Extract the [x, y] coordinate from the center of the cell holding the provided text.  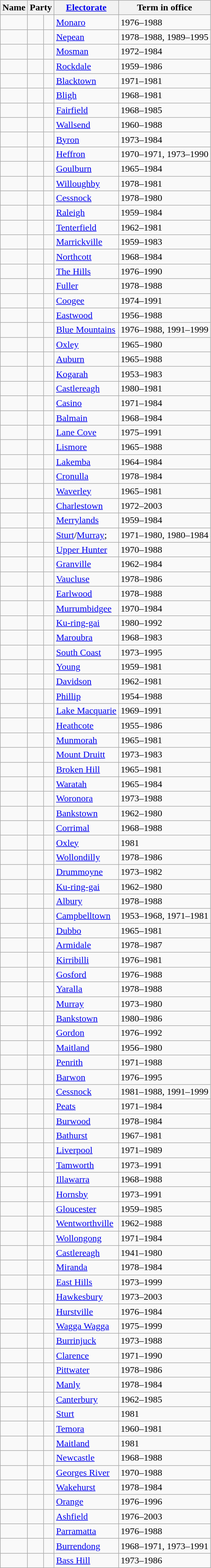
Armidale [86, 945]
Georges River [86, 1473]
Barwon [86, 1077]
Canterbury [86, 1399]
1976–1988, 1991–1999 [165, 330]
Broken Hill [86, 769]
1954–1988 [165, 696]
Mount Druitt [86, 755]
Bass Hill [86, 1560]
1976–1996 [165, 1502]
Fuller [86, 286]
1969–1991 [165, 711]
1976–1992 [165, 1033]
Waratah [86, 784]
1970–1984 [165, 608]
1972–2003 [165, 506]
1973–1986 [165, 1560]
1955–1986 [165, 725]
Yaralla [86, 989]
Orange [86, 1502]
Monaro [86, 22]
Murrumbidgee [86, 608]
1959–1983 [165, 242]
1971–1981 [165, 81]
Phillip [86, 696]
1962–1985 [165, 1399]
Northcott [86, 257]
Clarence [86, 1355]
Goulburn [86, 169]
Raleigh [86, 213]
Illawarra [86, 1180]
1962–1984 [165, 564]
1980–1992 [165, 623]
Nepean [86, 37]
1965–1980 [165, 344]
Temora [86, 1429]
Electorate [86, 8]
1959–1986 [165, 66]
1978–1980 [165, 198]
1981–1988, 1991–1999 [165, 1092]
Campbelltown [86, 916]
1968–1971, 1973–1991 [165, 1546]
Rockdale [86, 66]
1973–1984 [165, 139]
1956–1988 [165, 315]
Willoughby [86, 184]
1960–1981 [165, 1429]
1962–1988 [165, 1224]
Burwood [86, 1121]
Burrinjuck [86, 1341]
The Hills [86, 271]
Woronora [86, 799]
Wentworthville [86, 1224]
1976–1990 [165, 271]
Tenterfield [86, 227]
Drummoyne [86, 872]
Albury [86, 901]
Hurstville [86, 1311]
1978–1988, 1989–1995 [165, 37]
1971–1980, 1980–1984 [165, 535]
Marrickville [86, 242]
Kogarah [86, 374]
Miranda [86, 1267]
1953–1968, 1971–1981 [165, 916]
Manly [86, 1385]
1976–1984 [165, 1311]
Burrendong [86, 1546]
Sturt/Murray; [86, 535]
Wagga Wagga [86, 1326]
Sturt [86, 1414]
1968–1981 [165, 95]
Bathurst [86, 1136]
Charlestown [86, 506]
Penrith [86, 1062]
1973–2003 [165, 1297]
Casino [86, 403]
Lismore [86, 447]
Peats [86, 1106]
Eastwood [86, 315]
Murray [86, 1004]
1968–1983 [165, 637]
South Coast [86, 652]
1956–1980 [165, 1048]
1960–1988 [165, 125]
Wakehurst [86, 1487]
Young [86, 667]
Dubbo [86, 931]
Davidson [86, 682]
1971–1990 [165, 1355]
Liverpool [86, 1150]
Balmain [86, 418]
1968–1985 [165, 110]
Lane Cove [86, 433]
Coogee [86, 301]
Blacktown [86, 81]
Newcastle [86, 1458]
Heathcote [86, 725]
Munmorah [86, 740]
1976–1981 [165, 960]
Wollongong [86, 1238]
Gordon [86, 1033]
Gosford [86, 975]
1973–1983 [165, 755]
1973–1982 [165, 872]
Hawkesbury [86, 1297]
1978–1987 [165, 945]
1976–1995 [165, 1077]
Party [41, 8]
Corrimal [86, 828]
Tamworth [86, 1165]
Waverley [86, 491]
1953–1983 [165, 374]
Heffron [86, 154]
Merrylands [86, 520]
Hornsby [86, 1194]
1980–1986 [165, 1018]
Auburn [86, 359]
1971–1988 [165, 1062]
Vaucluse [86, 579]
1973–1999 [165, 1282]
East Hills [86, 1282]
Upper Hunter [86, 550]
Blue Mountains [86, 330]
Pittwater [86, 1370]
Cronulla [86, 476]
1973–1995 [165, 652]
Maroubra [86, 637]
Lakemba [86, 462]
Bligh [86, 95]
1941–1980 [165, 1253]
1964–1984 [165, 462]
Mosman [86, 52]
Earlwood [86, 593]
Wallsend [86, 125]
Lake Macquarie [86, 711]
Wollondilly [86, 857]
Byron [86, 139]
1972–1984 [165, 52]
Name [14, 8]
1980–1981 [165, 388]
1975–1999 [165, 1326]
Parramatta [86, 1531]
1978–1981 [165, 184]
1959–1985 [165, 1209]
1970–1971, 1973–1990 [165, 154]
Gloucester [86, 1209]
Ashfield [86, 1516]
Fairfield [86, 110]
1959–1981 [165, 667]
1974–1991 [165, 301]
1967–1981 [165, 1136]
Granville [86, 564]
Term in office [165, 8]
1973–1980 [165, 1004]
1976–2003 [165, 1516]
1971–1989 [165, 1150]
Kirribilli [86, 960]
1975–1991 [165, 433]
